Pinpoint the cell where the given text exists, returning its [X, Y] midpoint coordinate. 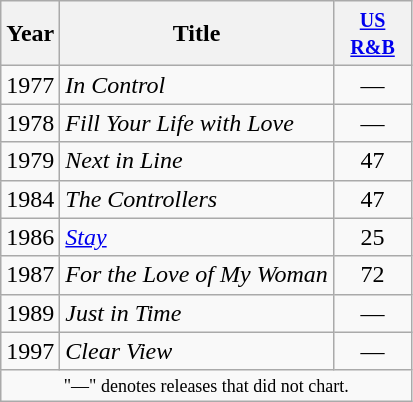
1977 [30, 85]
72 [372, 275]
1979 [30, 161]
Fill Your Life with Love [196, 123]
1978 [30, 123]
Title [196, 34]
For the Love of My Woman [196, 275]
Next in Line [196, 161]
Stay [196, 237]
1997 [30, 351]
In Control [196, 85]
Clear View [196, 351]
1984 [30, 199]
1989 [30, 313]
"—" denotes releases that did not chart. [206, 386]
The Controllers [196, 199]
1986 [30, 237]
US R&B [372, 34]
Year [30, 34]
25 [372, 237]
Just in Time [196, 313]
1987 [30, 275]
